Extract the (x, y) coordinate from the center of the cell holding the provided text.  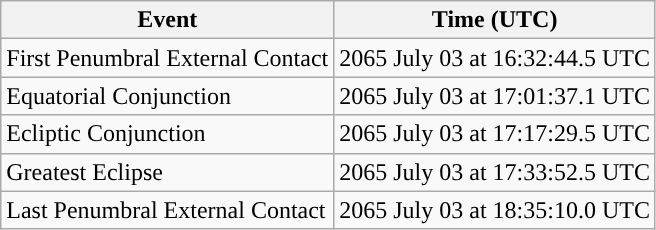
2065 July 03 at 17:33:52.5 UTC (495, 172)
Last Penumbral External Contact (168, 210)
Ecliptic Conjunction (168, 134)
2065 July 03 at 17:01:37.1 UTC (495, 96)
Time (UTC) (495, 20)
Greatest Eclipse (168, 172)
Event (168, 20)
2065 July 03 at 17:17:29.5 UTC (495, 134)
2065 July 03 at 16:32:44.5 UTC (495, 58)
First Penumbral External Contact (168, 58)
2065 July 03 at 18:35:10.0 UTC (495, 210)
Equatorial Conjunction (168, 96)
